Extract the (x, y) coordinate from the center of the cell holding the provided text.  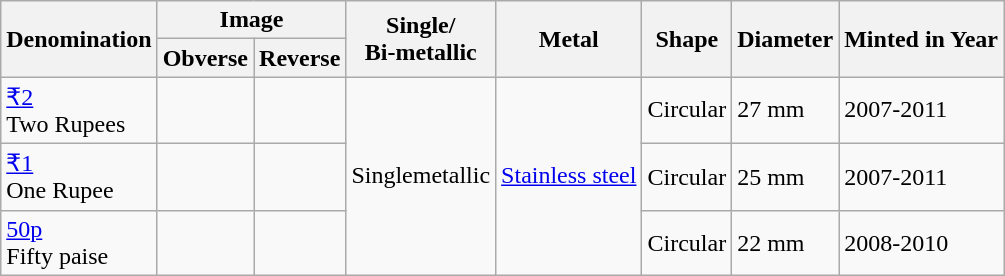
₹1One Rupee (79, 176)
Shape (687, 39)
50pFifty paise (79, 242)
₹2Two Rupees (79, 110)
Reverse (300, 58)
Single/Bi-metallic (421, 39)
Singlemetallic (421, 176)
Image (252, 20)
25 mm (786, 176)
Metal (569, 39)
Obverse (205, 58)
Diameter (786, 39)
22 mm (786, 242)
Stainless steel (569, 176)
Denomination (79, 39)
2008-2010 (922, 242)
Minted in Year (922, 39)
27 mm (786, 110)
